From the cell containing the given text, extract its center point as (x, y) coordinate. 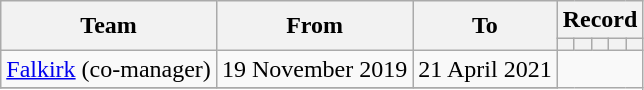
Team (109, 26)
21 April 2021 (485, 69)
19 November 2019 (314, 69)
From (314, 26)
To (485, 26)
Record (600, 20)
Falkirk (co-manager) (109, 69)
